Provide the (X, Y) coordinate of the cell's center where the given text is located.  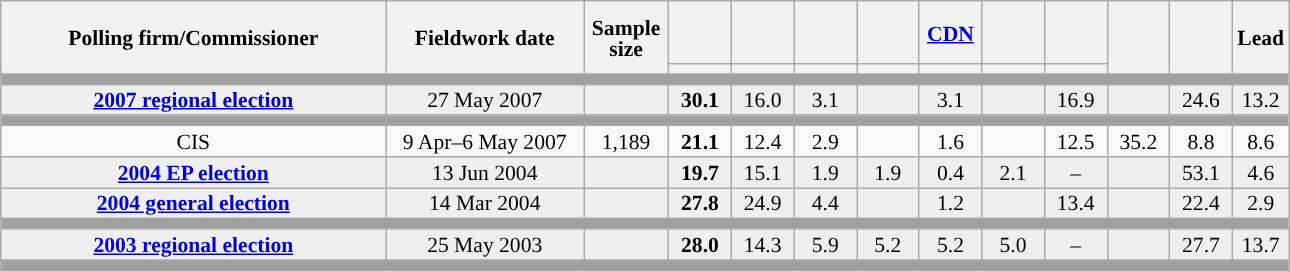
4.4 (826, 204)
2.1 (1014, 172)
2007 regional election (194, 100)
21.1 (700, 142)
Fieldwork date (485, 38)
CDN (950, 32)
CIS (194, 142)
1.6 (950, 142)
4.6 (1260, 172)
8.8 (1202, 142)
25 May 2003 (485, 244)
28.0 (700, 244)
35.2 (1138, 142)
Sample size (626, 38)
8.6 (1260, 142)
2003 regional election (194, 244)
5.0 (1014, 244)
16.0 (762, 100)
13.2 (1260, 100)
15.1 (762, 172)
9 Apr–6 May 2007 (485, 142)
13.7 (1260, 244)
Lead (1260, 38)
13 Jun 2004 (485, 172)
27.8 (700, 204)
24.9 (762, 204)
16.9 (1076, 100)
12.5 (1076, 142)
5.9 (826, 244)
19.7 (700, 172)
27.7 (1202, 244)
30.1 (700, 100)
13.4 (1076, 204)
27 May 2007 (485, 100)
24.6 (1202, 100)
14.3 (762, 244)
14 Mar 2004 (485, 204)
12.4 (762, 142)
2004 general election (194, 204)
53.1 (1202, 172)
22.4 (1202, 204)
1.2 (950, 204)
2004 EP election (194, 172)
Polling firm/Commissioner (194, 38)
0.4 (950, 172)
1,189 (626, 142)
